Return the (X, Y) coordinate for the center point of the cell that contains the specified text.  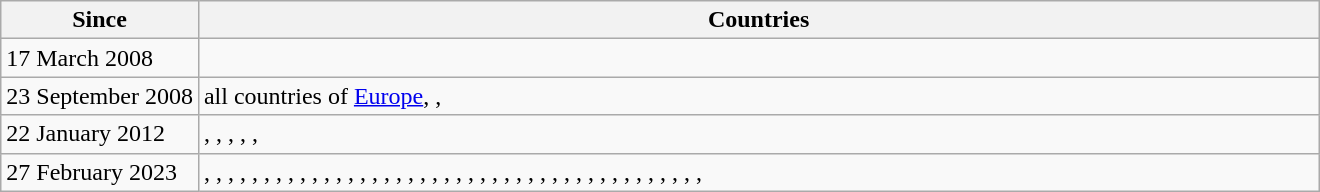
17 March 2008 (100, 58)
Since (100, 20)
27 February 2023 (100, 172)
, , , , , (758, 134)
all countries of Europe, , (758, 96)
, , , , , , , , , , , , , , , , , , , , , , , , , , , , , , , , , , , , , , , , , , (758, 172)
22 January 2012 (100, 134)
23 September 2008 (100, 96)
Countries (758, 20)
